Detect which cell encompasses the target text, then output its [x, y] center coordinate. 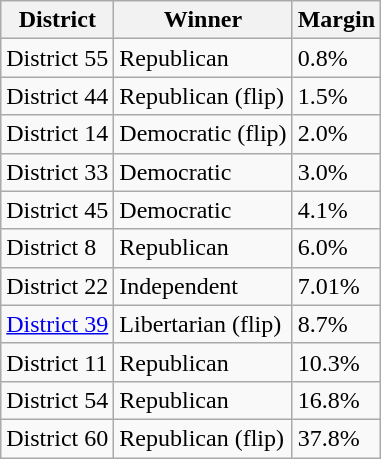
District 8 [58, 248]
District 54 [58, 400]
District 60 [58, 438]
Democratic (flip) [203, 134]
10.3% [336, 362]
1.5% [336, 96]
3.0% [336, 172]
Winner [203, 20]
2.0% [336, 134]
District 14 [58, 134]
District 33 [58, 172]
District 22 [58, 286]
37.8% [336, 438]
District 44 [58, 96]
16.8% [336, 400]
Independent [203, 286]
8.7% [336, 324]
District 45 [58, 210]
0.8% [336, 58]
6.0% [336, 248]
District [58, 20]
District 39 [58, 324]
District 55 [58, 58]
Libertarian (flip) [203, 324]
Margin [336, 20]
7.01% [336, 286]
District 11 [58, 362]
4.1% [336, 210]
